Extract the [X, Y] coordinate from the center of the cell holding the provided text.  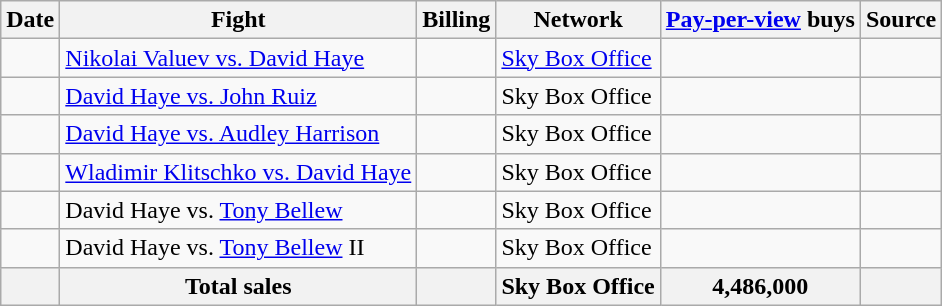
Wladimir Klitschko vs. David Haye [238, 172]
Nikolai Valuev vs. David Haye [238, 58]
David Haye vs. Audley Harrison [238, 134]
David Haye vs. Tony Bellew II [238, 248]
Total sales [238, 286]
David Haye vs. Tony Bellew [238, 210]
Fight [238, 20]
Pay-per-view buys [760, 20]
Billing [456, 20]
Network [578, 20]
4,486,000 [760, 286]
David Haye vs. John Ruiz [238, 96]
Date [30, 20]
Source [900, 20]
